Output the (X, Y) coordinate of the center of the cell containing the given text.  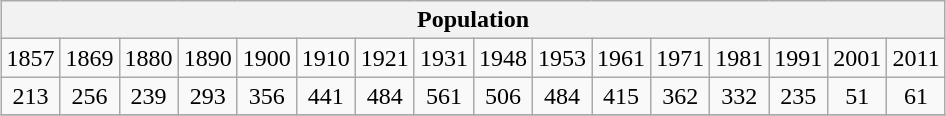
2011 (916, 58)
1910 (326, 58)
1948 (502, 58)
506 (502, 96)
332 (740, 96)
1900 (266, 58)
235 (798, 96)
1971 (680, 58)
61 (916, 96)
239 (148, 96)
1981 (740, 58)
1857 (30, 58)
293 (208, 96)
561 (444, 96)
2001 (858, 58)
1921 (384, 58)
1880 (148, 58)
362 (680, 96)
1869 (90, 58)
441 (326, 96)
1991 (798, 58)
1961 (622, 58)
356 (266, 96)
1931 (444, 58)
256 (90, 96)
51 (858, 96)
415 (622, 96)
213 (30, 96)
1890 (208, 58)
1953 (562, 58)
Population (473, 20)
